Extract the (x, y) coordinate from the center of the cell holding the provided text.  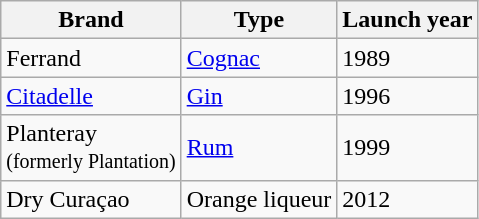
Citadelle (91, 96)
1999 (408, 148)
Type (259, 20)
Gin (259, 96)
1989 (408, 58)
Rum (259, 148)
Brand (91, 20)
Launch year (408, 20)
2012 (408, 199)
Cognac (259, 58)
1996 (408, 96)
Orange liqueur (259, 199)
Dry Curaçao (91, 199)
Ferrand (91, 58)
Planteray(formerly Plantation) (91, 148)
